Search for the cell housing the specified text and yield its (x, y) center coordinate. 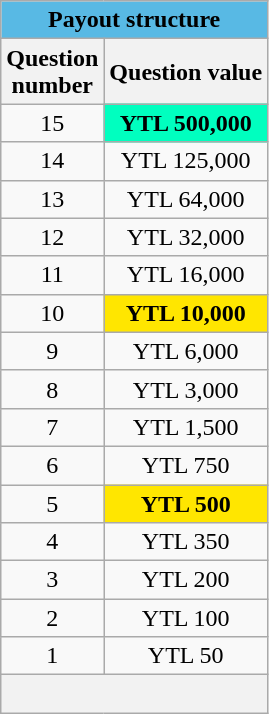
YTL 100 (186, 618)
9 (52, 351)
YTL 50 (186, 656)
Question value (186, 72)
Payout structure (134, 20)
YTL 500,000 (186, 123)
5 (52, 503)
10 (52, 313)
YTL 3,000 (186, 389)
13 (52, 199)
YTL 200 (186, 580)
YTL 16,000 (186, 275)
YTL 125,000 (186, 161)
YTL 10,000 (186, 313)
YTL 1,500 (186, 427)
YTL 64,000 (186, 199)
15 (52, 123)
YTL 750 (186, 465)
11 (52, 275)
14 (52, 161)
1 (52, 656)
Questionnumber (52, 72)
3 (52, 580)
YTL 32,000 (186, 237)
8 (52, 389)
YTL 6,000 (186, 351)
YTL 500 (186, 503)
12 (52, 237)
2 (52, 618)
6 (52, 465)
7 (52, 427)
4 (52, 542)
YTL 350 (186, 542)
